Return (x, y) of the center of cell containing provided text 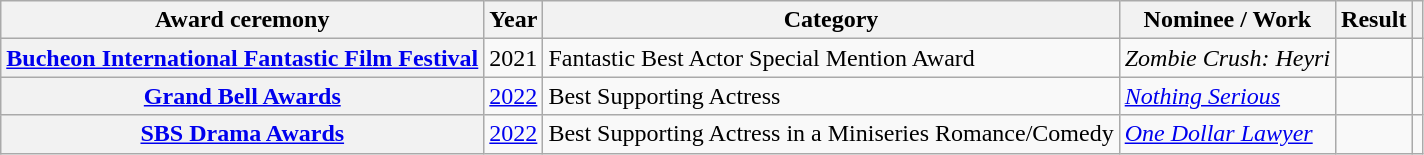
Category (831, 20)
SBS Drama Awards (242, 134)
Best Supporting Actress in a Miniseries Romance/Comedy (831, 134)
Year (514, 20)
Nominee / Work (1227, 20)
Grand Bell Awards (242, 96)
Award ceremony (242, 20)
Fantastic Best Actor Special Mention Award (831, 58)
Nothing Serious (1227, 96)
Result (1374, 20)
One Dollar Lawyer (1227, 134)
Zombie Crush: Heyri (1227, 58)
Bucheon International Fantastic Film Festival (242, 58)
2021 (514, 58)
Best Supporting Actress (831, 96)
